Locate the cell with the specified text and output its [X, Y] center coordinate. 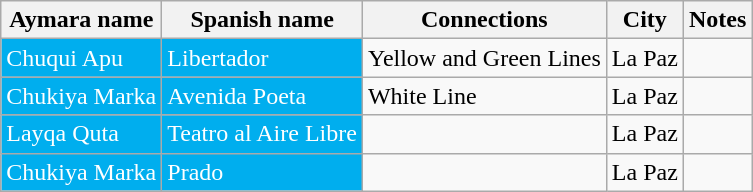
Libertador [262, 58]
Avenida Poeta [262, 96]
City [644, 20]
Notes [717, 20]
Teatro al Aire Libre [262, 134]
Spanish name [262, 20]
Chuqui Apu [82, 58]
Connections [484, 20]
White Line [484, 96]
Prado [262, 172]
Aymara name [82, 20]
Layqa Quta [82, 134]
Yellow and Green Lines [484, 58]
